Capture the cell that displays the provided text and extract its (x, y) central coordinate. 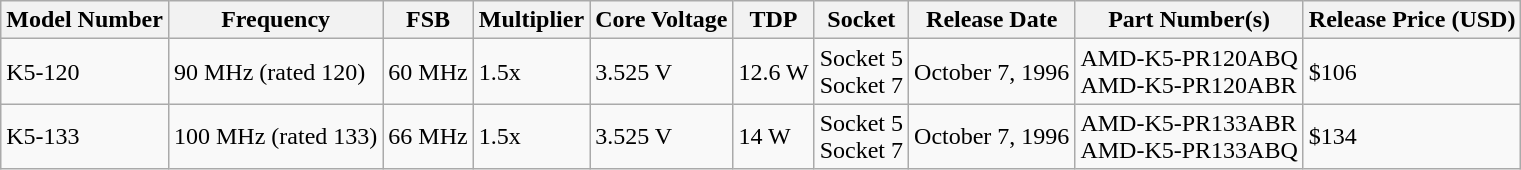
Multiplier (531, 20)
K5-120 (85, 72)
Socket (861, 20)
Model Number (85, 20)
AMD-K5-PR133ABRAMD-K5-PR133ABQ (1189, 136)
Release Price (USD) (1412, 20)
100 MHz (rated 133) (275, 136)
Release Date (992, 20)
$106 (1412, 72)
Core Voltage (662, 20)
TDP (774, 20)
AMD-K5-PR120ABQAMD-K5-PR120ABR (1189, 72)
66 MHz (428, 136)
K5-133 (85, 136)
12.6 W (774, 72)
90 MHz (rated 120) (275, 72)
14 W (774, 136)
60 MHz (428, 72)
Part Number(s) (1189, 20)
$134 (1412, 136)
Frequency (275, 20)
FSB (428, 20)
